For the text-containing cell, return its midpoint in (X, Y) coordinate format. 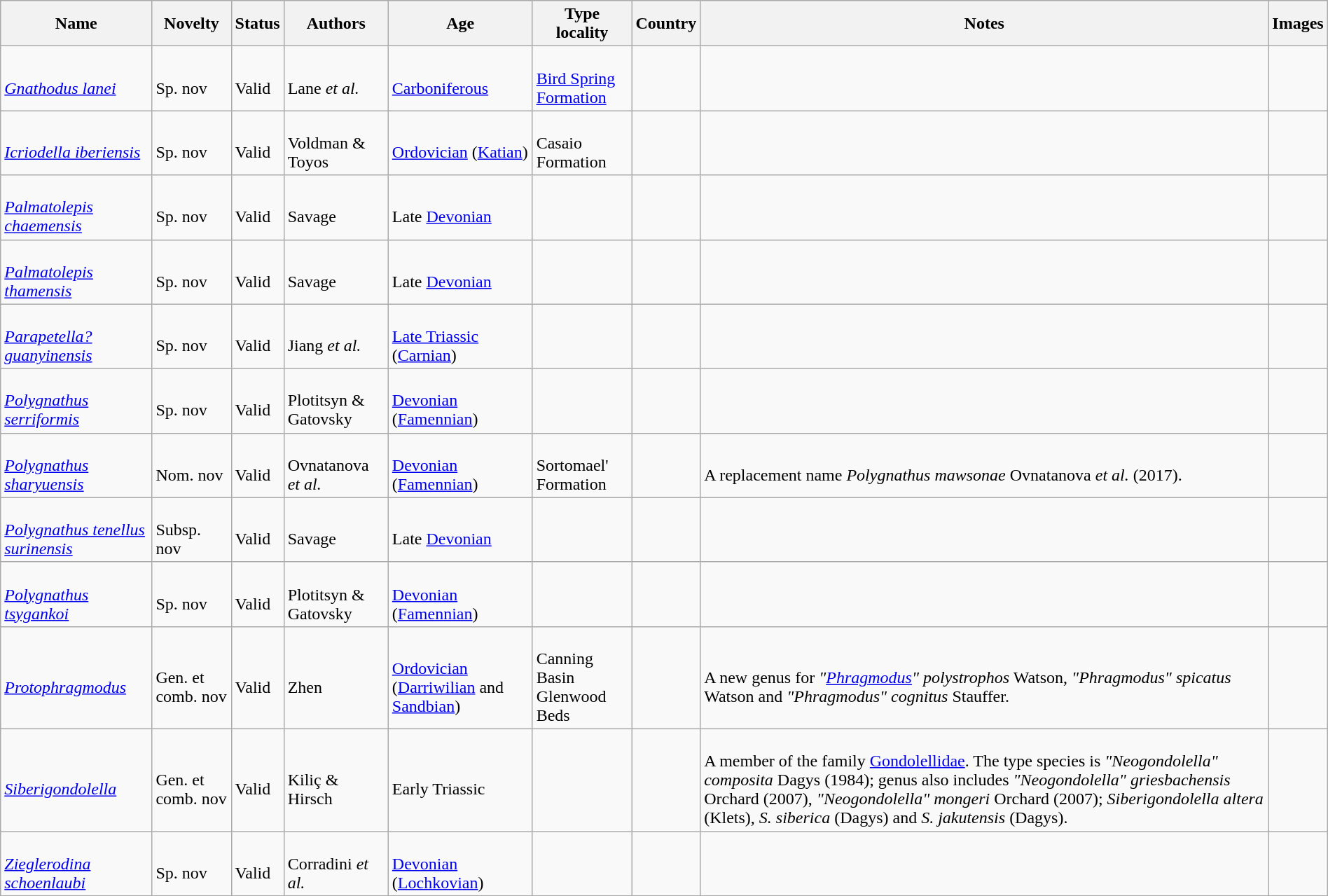
Polygnathus sharyuensis (76, 465)
Voldman & Toyos (336, 143)
Corradini et al. (336, 863)
Notes (985, 24)
Gnathodus lanei (76, 78)
Lane et al. (336, 78)
Icriodella iberiensis (76, 143)
Late Triassic (Carnian) (460, 336)
Siberigondolella (76, 780)
Zieglerodina schoenlaubi (76, 863)
Jiang et al. (336, 336)
Polygnathus tsygankoi (76, 594)
Canning Basin Glenwood Beds (582, 677)
Ordovician (Katian) (460, 143)
Age (460, 24)
Polygnathus serriformis (76, 401)
A replacement name Polygnathus mawsonae Ovnatanova et al. (2017). (985, 465)
Carboniferous (460, 78)
Novelty (192, 24)
Palmatolepis chaemensis (76, 207)
Palmatolepis thamensis (76, 272)
Nom. nov (192, 465)
Images (1298, 24)
Kiliç & Hirsch (336, 780)
Ordovician (Darriwilian and Sandbian) (460, 677)
Sortomael' Formation (582, 465)
Country (666, 24)
A new genus for "Phragmodus" polystrophos Watson, "Phragmodus" spicatus Watson and "Phragmodus" cognitus Stauffer. (985, 677)
Bird Spring Formation (582, 78)
Status (258, 24)
Name (76, 24)
Casaio Formation (582, 143)
Type locality (582, 24)
Polygnathus tenellus surinensis (76, 530)
Authors (336, 24)
Ovnatanova et al. (336, 465)
Parapetella? guanyinensis (76, 336)
Protophragmodus (76, 677)
Subsp. nov (192, 530)
Zhen (336, 677)
Early Triassic (460, 780)
Devonian (Lochkovian) (460, 863)
